Pinpoint the cell where the given text exists, returning its [X, Y] midpoint coordinate. 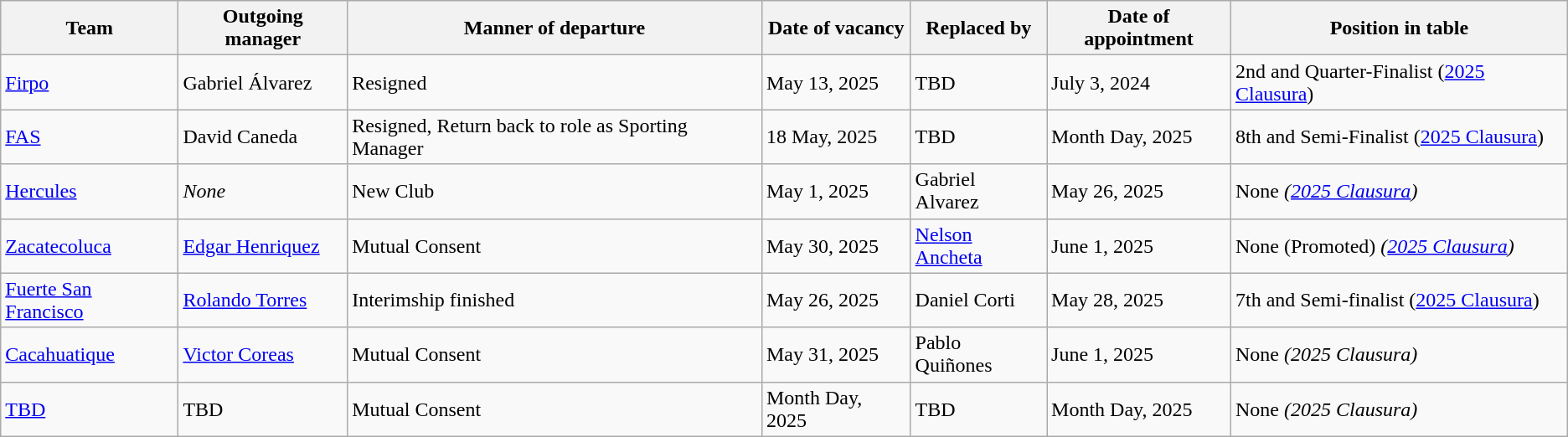
Edgar Henriquez [263, 246]
Hercules [90, 191]
Date of appointment [1139, 28]
Pablo Quiñones [978, 355]
Position in table [1400, 28]
FAS [90, 137]
New Club [554, 191]
8th and Semi-Finalist (2025 Clausura) [1400, 137]
May 1, 2025 [836, 191]
None [263, 191]
May 30, 2025 [836, 246]
Replaced by [978, 28]
Interimship finished [554, 300]
Outgoing manager [263, 28]
None (Promoted) (2025 Clausura) [1400, 246]
Firpo [90, 82]
2nd and Quarter-Finalist (2025 Clausura) [1400, 82]
Nelson Ancheta [978, 246]
July 3, 2024 [1139, 82]
May 31, 2025 [836, 355]
Date of vacancy [836, 28]
Rolando Torres [263, 300]
May 28, 2025 [1139, 300]
Resigned, Return back to role as Sporting Manager [554, 137]
Zacatecoluca [90, 246]
Daniel Corti [978, 300]
Victor Coreas [263, 355]
Team [90, 28]
18 May, 2025 [836, 137]
Cacahuatique [90, 355]
Resigned [554, 82]
David Caneda [263, 137]
May 13, 2025 [836, 82]
7th and Semi-finalist (2025 Clausura) [1400, 300]
Fuerte San Francisco [90, 300]
Gabriel Alvarez [978, 191]
Manner of departure [554, 28]
Gabriel Álvarez [263, 82]
